Extract the (X, Y) coordinate from the center of the cell holding the provided text.  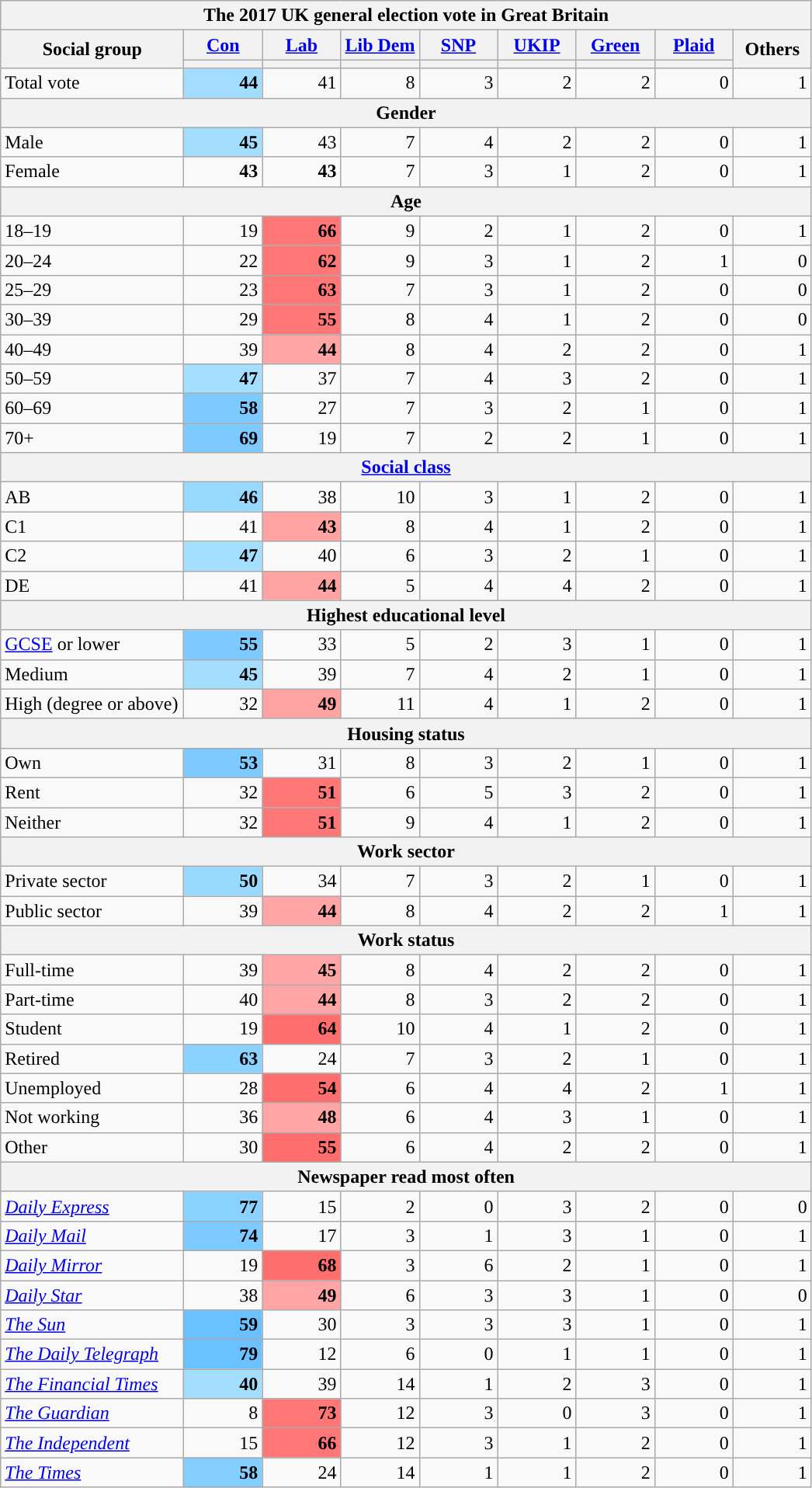
C2 (92, 556)
Full-time (92, 970)
DE (92, 586)
The Financial Times (92, 1384)
The Sun (92, 1325)
Retired (92, 1059)
62 (301, 260)
23 (224, 290)
37 (301, 379)
Neither (92, 822)
Not working (92, 1118)
The 2017 UK general election vote in Great Britain (407, 16)
AB (92, 497)
28 (224, 1088)
Rent (92, 792)
Other (92, 1147)
The Daily Telegraph (92, 1354)
77 (224, 1206)
27 (301, 409)
Female (92, 172)
Housing status (407, 733)
Lib Dem (380, 45)
46 (224, 497)
50–59 (92, 379)
73 (301, 1413)
64 (301, 1029)
Part-time (92, 1000)
20–24 (92, 260)
Plaid (694, 45)
High (degree or above) (92, 704)
30–39 (92, 319)
60–69 (92, 409)
18–19 (92, 231)
The Independent (92, 1443)
UKIP (537, 45)
33 (301, 645)
53 (224, 763)
Male (92, 142)
50 (224, 881)
69 (224, 438)
Work sector (407, 852)
48 (301, 1118)
Newspaper read most often (407, 1177)
Social group (92, 50)
Daily Express (92, 1206)
Work status (407, 940)
22 (224, 260)
Green (615, 45)
Private sector (92, 881)
Social class (407, 468)
The Guardian (92, 1413)
Medium (92, 674)
11 (380, 704)
GCSE or lower (92, 645)
Own (92, 763)
59 (224, 1325)
Gender (407, 113)
34 (301, 881)
25–29 (92, 290)
Public sector (92, 911)
Student (92, 1029)
Daily Star (92, 1295)
Highest educational level (407, 615)
The Times (92, 1472)
31 (301, 763)
C1 (92, 527)
SNP (458, 45)
74 (224, 1236)
17 (301, 1236)
Unemployed (92, 1088)
36 (224, 1118)
Daily Mirror (92, 1265)
Age (407, 201)
Daily Mail (92, 1236)
Others (772, 50)
40–49 (92, 349)
79 (224, 1354)
54 (301, 1088)
Lab (301, 45)
29 (224, 319)
68 (301, 1265)
Con (224, 45)
70+ (92, 438)
Total vote (92, 83)
